Pinpoint the cell where the given text exists, returning its (x, y) midpoint coordinate. 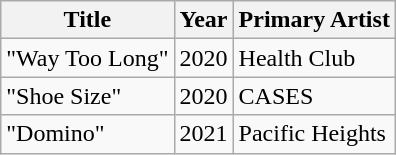
"Way Too Long" (88, 58)
Health Club (314, 58)
CASES (314, 96)
2021 (204, 134)
Title (88, 20)
Primary Artist (314, 20)
Year (204, 20)
Pacific Heights (314, 134)
"Domino" (88, 134)
"Shoe Size" (88, 96)
